Identify which cell holds the provided text, then report its [X, Y] central coordinate. 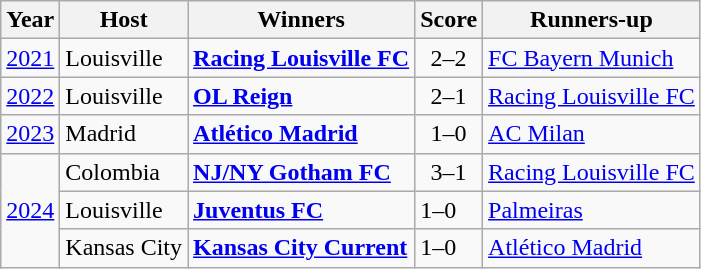
Madrid [124, 134]
OL Reign [302, 96]
FC Bayern Munich [592, 58]
2022 [30, 96]
Colombia [124, 172]
Score [449, 20]
2023 [30, 134]
2–2 [449, 58]
3–1 [449, 172]
Kansas City [124, 248]
Palmeiras [592, 210]
2–1 [449, 96]
Host [124, 20]
Kansas City Current [302, 248]
Runners-up [592, 20]
2024 [30, 210]
Year [30, 20]
NJ/NY Gotham FC [302, 172]
2021 [30, 58]
Winners [302, 20]
Juventus FC [302, 210]
AC Milan [592, 134]
